Output the (X, Y) coordinate of the center of the cell containing the given text.  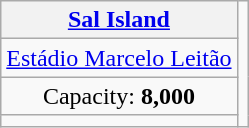
Sal Island (119, 20)
Estádio Marcelo Leitão (119, 58)
Capacity: 8,000 (119, 96)
